Pinpoint the cell where the given text exists, returning its (X, Y) midpoint coordinate. 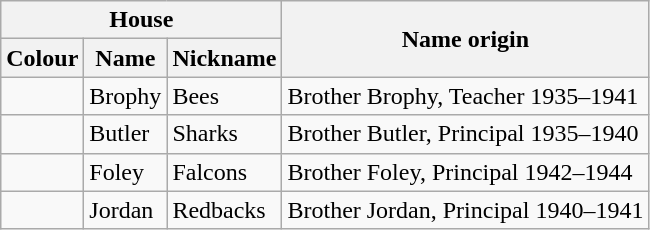
Foley (126, 172)
Sharks (224, 134)
Falcons (224, 172)
Brother Butler, Principal 1935–1940 (466, 134)
Jordan (126, 210)
Bees (224, 96)
Redbacks (224, 210)
Brother Jordan, Principal 1940–1941 (466, 210)
Brother Brophy, Teacher 1935–1941 (466, 96)
Nickname (224, 58)
Butler (126, 134)
Colour (42, 58)
Brother Foley, Principal 1942–1944 (466, 172)
Name (126, 58)
House (142, 20)
Name origin (466, 39)
Brophy (126, 96)
